From the cell containing the given text, extract its center point as (x, y) coordinate. 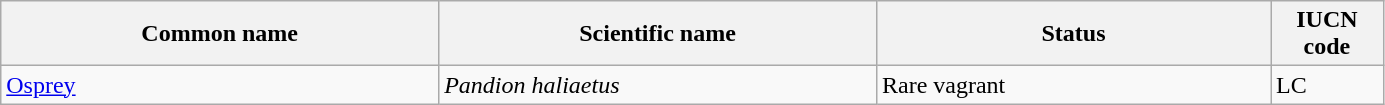
Rare vagrant (1073, 85)
Pandion haliaetus (658, 85)
Scientific name (658, 34)
LC (1328, 85)
Common name (220, 34)
IUCN code (1328, 34)
Osprey (220, 85)
Status (1073, 34)
